Return [x, y] of the center of cell containing provided text 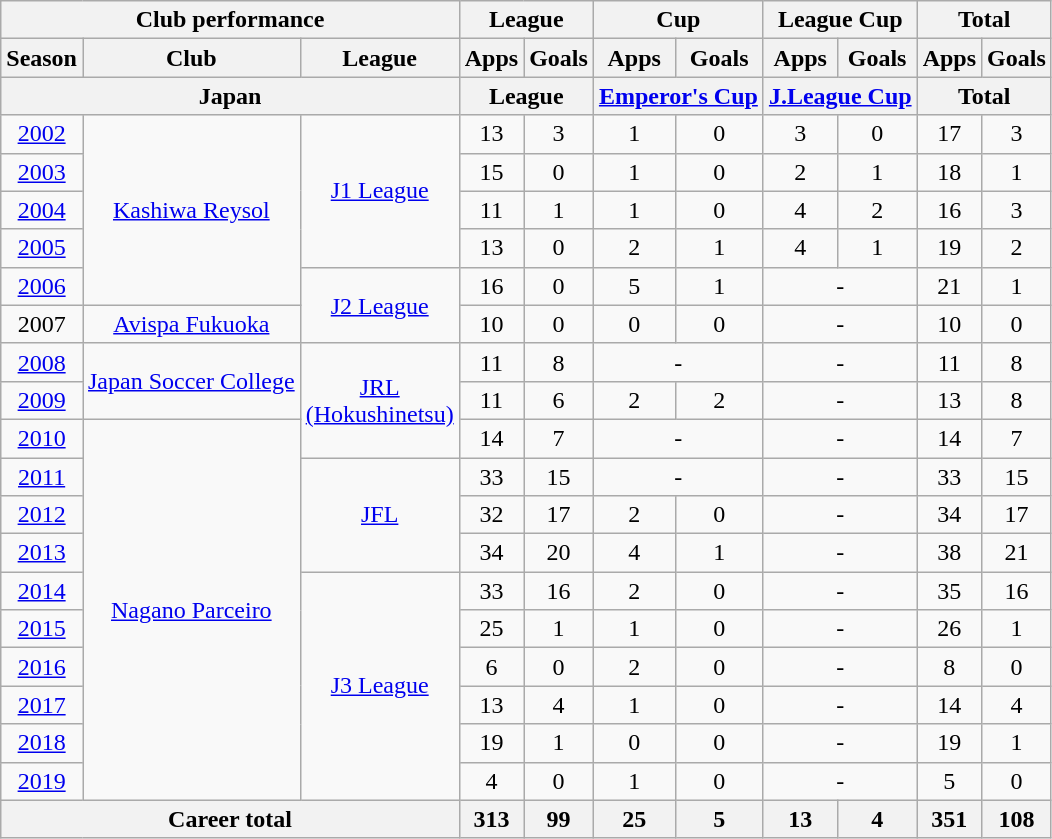
Japan [230, 96]
2008 [42, 362]
2006 [42, 286]
2012 [42, 515]
99 [559, 819]
Club performance [230, 20]
League Cup [840, 20]
Career total [230, 819]
Kashiwa Reysol [191, 210]
38 [949, 553]
2004 [42, 210]
Japan Soccer College [191, 381]
2010 [42, 438]
2015 [42, 629]
J3 League [380, 686]
2017 [42, 705]
32 [491, 515]
2018 [42, 743]
2014 [42, 591]
2009 [42, 400]
JFL [380, 515]
26 [949, 629]
2002 [42, 134]
JRL(Hokushinetsu) [380, 400]
J1 League [380, 191]
Season [42, 58]
2019 [42, 781]
Emperor's Cup [678, 96]
108 [1017, 819]
313 [491, 819]
2003 [42, 172]
2005 [42, 248]
J2 League [380, 305]
2007 [42, 324]
2011 [42, 477]
35 [949, 591]
2016 [42, 667]
Club [191, 58]
Nagano Parceiro [191, 610]
351 [949, 819]
20 [559, 553]
Avispa Fukuoka [191, 324]
2013 [42, 553]
J.League Cup [840, 96]
Cup [678, 20]
18 [949, 172]
